Return the (x, y) coordinate for the center point of the cell that contains the specified text.  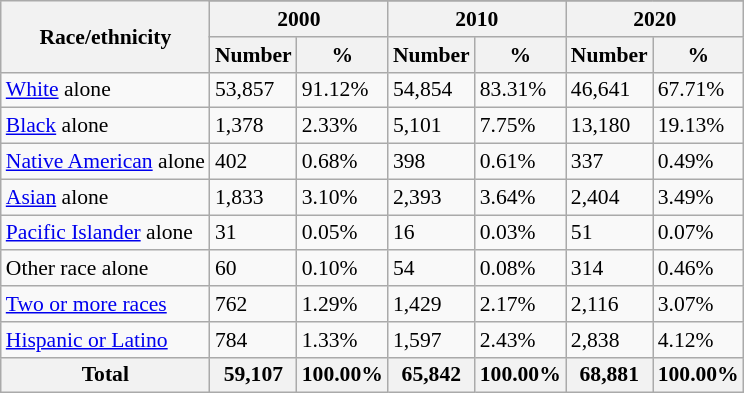
2,404 (610, 197)
3.49% (698, 197)
54 (432, 269)
Black alone (106, 126)
13,180 (610, 126)
314 (610, 269)
1,429 (432, 304)
Other race alone (106, 269)
16 (432, 233)
46,641 (610, 90)
0.07% (698, 233)
68,881 (610, 375)
2000 (299, 19)
0.68% (342, 162)
2.33% (342, 126)
2.43% (520, 340)
White alone (106, 90)
7.75% (520, 126)
Race/ethnicity (106, 36)
Hispanic or Latino (106, 340)
59,107 (254, 375)
337 (610, 162)
65,842 (432, 375)
3.64% (520, 197)
0.46% (698, 269)
Asian alone (106, 197)
2020 (655, 19)
0.05% (342, 233)
0.49% (698, 162)
784 (254, 340)
53,857 (254, 90)
0.10% (342, 269)
Total (106, 375)
2,838 (610, 340)
2,393 (432, 197)
2010 (477, 19)
91.12% (342, 90)
Native American alone (106, 162)
54,854 (432, 90)
60 (254, 269)
67.71% (698, 90)
0.61% (520, 162)
1,597 (432, 340)
1.29% (342, 304)
1,833 (254, 197)
2.17% (520, 304)
402 (254, 162)
83.31% (520, 90)
51 (610, 233)
5,101 (432, 126)
0.03% (520, 233)
19.13% (698, 126)
4.12% (698, 340)
1.33% (342, 340)
0.08% (520, 269)
1,378 (254, 126)
398 (432, 162)
3.10% (342, 197)
3.07% (698, 304)
762 (254, 304)
Two or more races (106, 304)
Pacific Islander alone (106, 233)
2,116 (610, 304)
31 (254, 233)
